Determine the [x, y] coordinate at the center of the cell enclosing the given text.  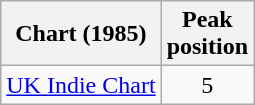
5 [207, 85]
UK Indie Chart [81, 85]
Chart (1985) [81, 34]
Peakposition [207, 34]
